Locate the cell with the specified text and output its [X, Y] center coordinate. 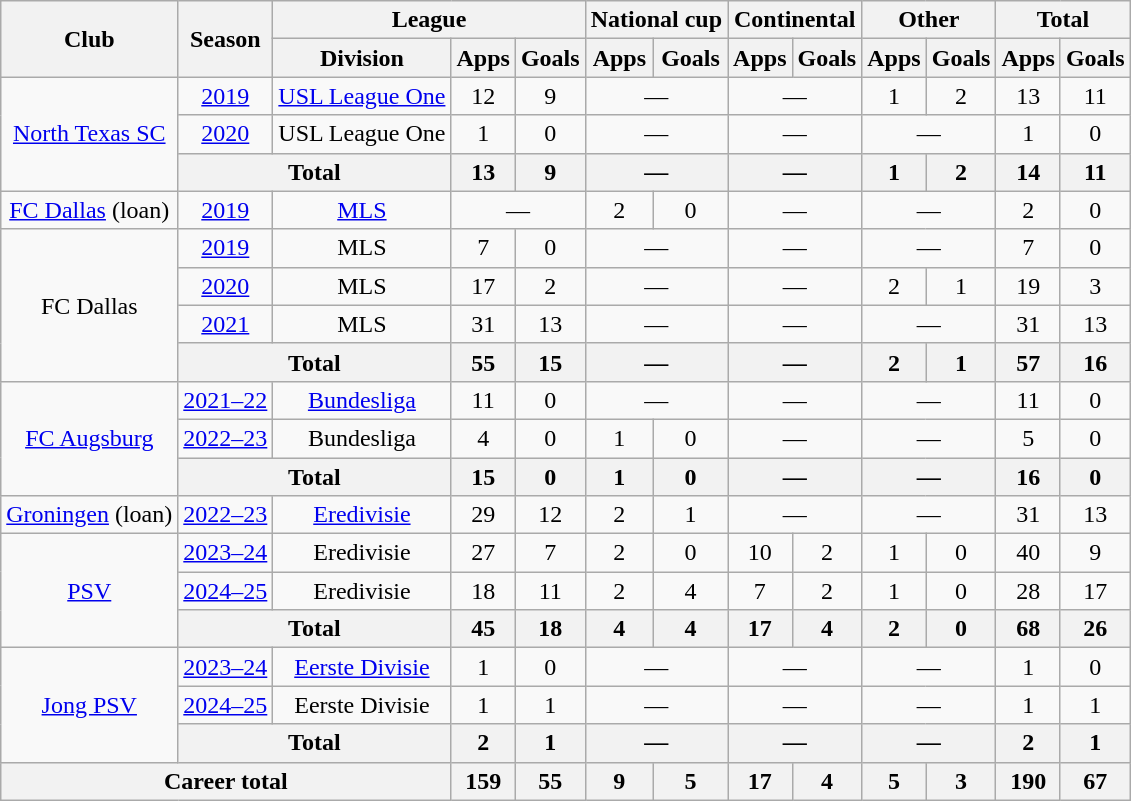
19 [1028, 286]
2021–22 [226, 400]
League [429, 20]
FC Dallas (loan) [90, 210]
10 [760, 553]
2021 [226, 324]
Club [90, 39]
67 [1095, 781]
45 [483, 629]
Groningen (loan) [90, 515]
National cup [656, 20]
159 [483, 781]
Career total [226, 781]
Division [362, 58]
29 [483, 515]
68 [1028, 629]
FC Augsburg [90, 438]
Jong PSV [90, 705]
27 [483, 553]
North Texas SC [90, 134]
PSV [90, 591]
14 [1028, 172]
40 [1028, 553]
Continental [795, 20]
57 [1028, 362]
28 [1028, 591]
Season [226, 39]
26 [1095, 629]
190 [1028, 781]
Other [929, 20]
FC Dallas [90, 305]
